Provide the (X, Y) coordinate of the cell's center where the given text is located.  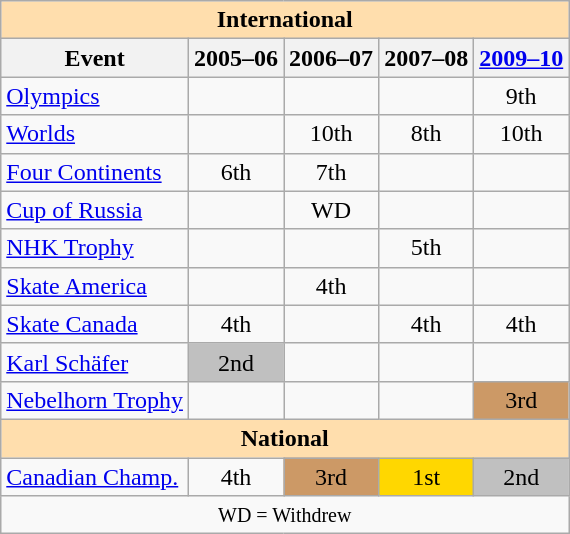
2006–07 (332, 58)
Event (95, 58)
Karl Schäfer (95, 362)
2005–06 (236, 58)
Nebelhorn Trophy (95, 400)
Cup of Russia (95, 210)
1st (426, 477)
8th (426, 134)
Olympics (95, 96)
Canadian Champ. (95, 477)
2007–08 (426, 58)
5th (426, 248)
International (285, 20)
9th (522, 96)
2009–10 (522, 58)
National (285, 438)
Skate Canada (95, 324)
WD (332, 210)
NHK Trophy (95, 248)
7th (332, 172)
6th (236, 172)
Skate America (95, 286)
Four Continents (95, 172)
WD = Withdrew (285, 515)
Worlds (95, 134)
